Determine the [x, y] coordinate at the center of the cell enclosing the given text.  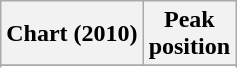
Peakposition [189, 34]
Chart (2010) [72, 34]
